Pinpoint the cell where the given text exists, returning its [X, Y] midpoint coordinate. 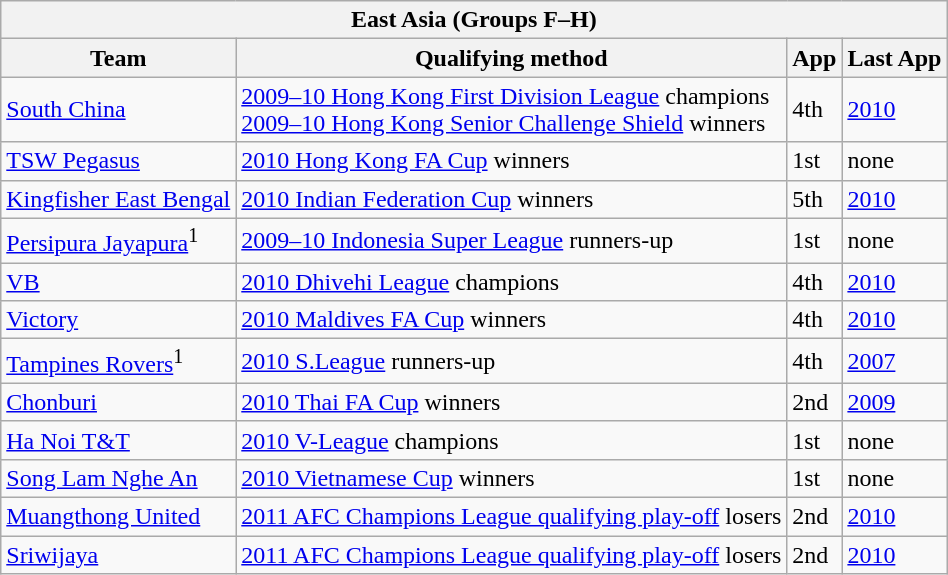
2009 [894, 402]
2010 Thai FA Cup winners [512, 402]
Song Lam Nghe An [118, 478]
2010 S.League runners-up [512, 362]
South China [118, 110]
2009–10 Indonesia Super League runners-up [512, 240]
2010 V-League champions [512, 440]
East Asia (Groups F–H) [474, 20]
VB [118, 282]
2010 Indian Federation Cup winners [512, 199]
2010 Dhivehi League champions [512, 282]
2007 [894, 362]
Ha Noi T&T [118, 440]
Muangthong United [118, 516]
Victory [118, 320]
Persipura Jayapura1 [118, 240]
Chonburi [118, 402]
Kingfisher East Bengal [118, 199]
2010 Maldives FA Cup winners [512, 320]
2010 Hong Kong FA Cup winners [512, 161]
Tampines Rovers1 [118, 362]
TSW Pegasus [118, 161]
2010 Vietnamese Cup winners [512, 478]
Last App [894, 58]
Qualifying method [512, 58]
2009–10 Hong Kong First Division League champions2009–10 Hong Kong Senior Challenge Shield winners [512, 110]
Team [118, 58]
Sriwijaya [118, 555]
5th [814, 199]
App [814, 58]
